Locate the cell with the specified text and output its [X, Y] center coordinate. 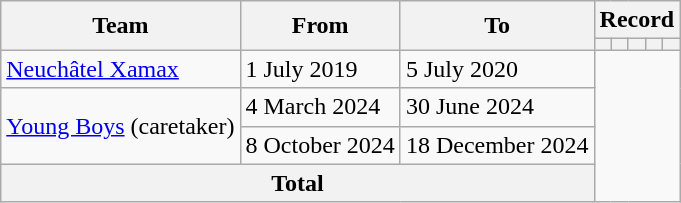
Young Boys (caretaker) [120, 126]
18 December 2024 [497, 145]
Team [120, 26]
To [497, 26]
From [320, 26]
Neuchâtel Xamax [120, 69]
4 March 2024 [320, 107]
8 October 2024 [320, 145]
1 July 2019 [320, 69]
Record [637, 20]
Total [298, 183]
30 June 2024 [497, 107]
5 July 2020 [497, 69]
